Scan for the cell matching the given text and deliver its (X, Y) coordinate at center. 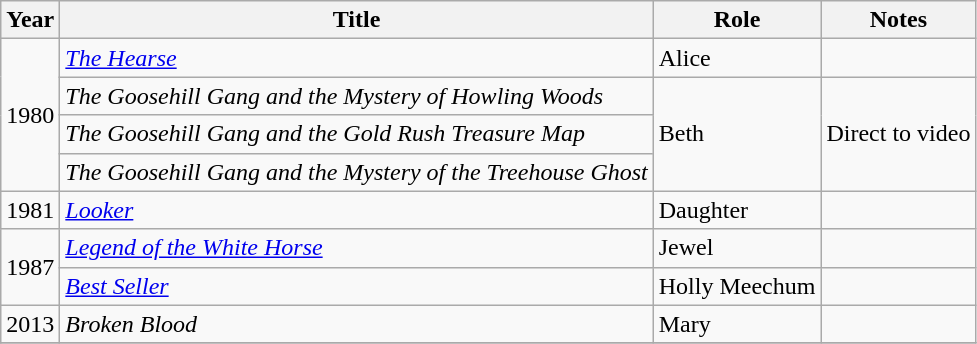
Best Seller (356, 286)
1987 (30, 267)
Year (30, 20)
1980 (30, 115)
Role (737, 20)
The Goosehill Gang and the Gold Rush Treasure Map (356, 134)
Notes (898, 20)
The Hearse (356, 58)
Mary (737, 324)
Looker (356, 210)
Beth (737, 134)
1981 (30, 210)
The Goosehill Gang and the Mystery of Howling Woods (356, 96)
Title (356, 20)
Holly Meechum (737, 286)
Jewel (737, 248)
Daughter (737, 210)
The Goosehill Gang and the Mystery of the Treehouse Ghost (356, 172)
2013 (30, 324)
Legend of the White Horse (356, 248)
Alice (737, 58)
Direct to video (898, 134)
Broken Blood (356, 324)
